Search for the cell housing the specified text and yield its (x, y) center coordinate. 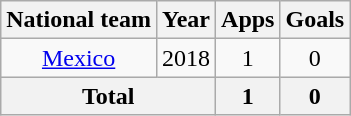
Mexico (79, 58)
Total (108, 96)
2018 (186, 58)
Year (186, 20)
Goals (315, 20)
National team (79, 20)
Apps (248, 20)
